Search for the cell housing the specified text and yield its (X, Y) center coordinate. 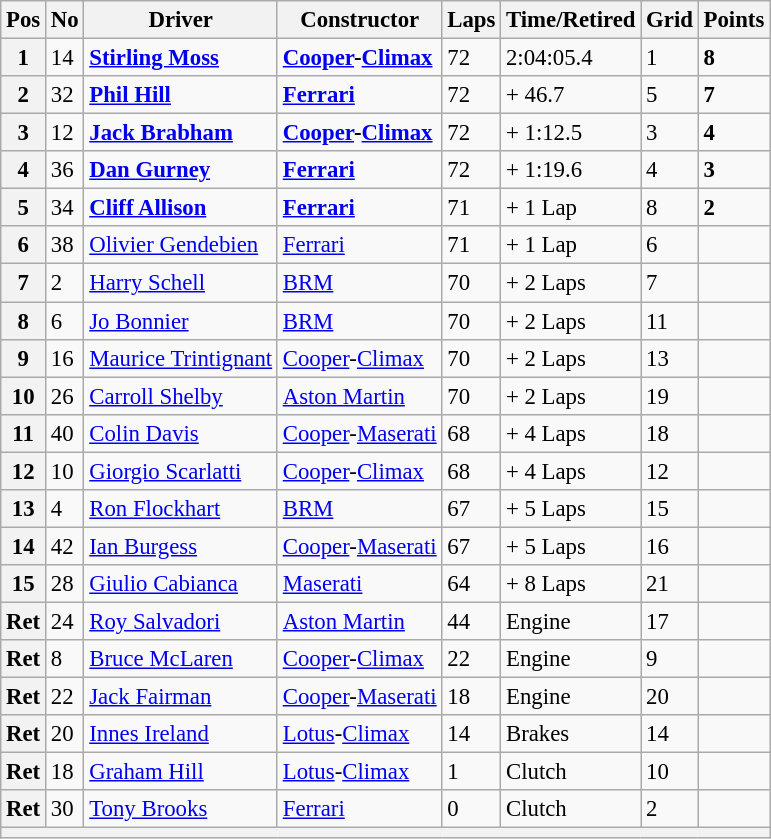
Giorgio Scarlatti (180, 471)
Brakes (571, 734)
+ 46.7 (571, 95)
32 (65, 95)
Cliff Allison (180, 208)
Jack Brabham (180, 133)
2:04:05.4 (571, 58)
Colin Davis (180, 433)
Time/Retired (571, 20)
28 (65, 584)
64 (472, 584)
Pos (24, 20)
Bruce McLaren (180, 659)
+ 8 Laps (571, 584)
Maserati (360, 584)
19 (670, 396)
Graham Hill (180, 772)
Grid (670, 20)
Points (734, 20)
Innes Ireland (180, 734)
Olivier Gendebien (180, 245)
34 (65, 208)
Jo Bonnier (180, 321)
Maurice Trintignant (180, 358)
38 (65, 245)
Driver (180, 20)
Tony Brooks (180, 809)
Roy Salvadori (180, 621)
Jack Fairman (180, 697)
44 (472, 621)
Constructor (360, 20)
36 (65, 170)
21 (670, 584)
Dan Gurney (180, 170)
0 (472, 809)
No (65, 20)
Phil Hill (180, 95)
Laps (472, 20)
30 (65, 809)
Harry Schell (180, 283)
26 (65, 396)
17 (670, 621)
Ron Flockhart (180, 509)
Stirling Moss (180, 58)
Carroll Shelby (180, 396)
24 (65, 621)
Giulio Cabianca (180, 584)
+ 1:12.5 (571, 133)
+ 1:19.6 (571, 170)
40 (65, 433)
42 (65, 546)
Ian Burgess (180, 546)
